For the text-containing cell, return its midpoint in (x, y) coordinate format. 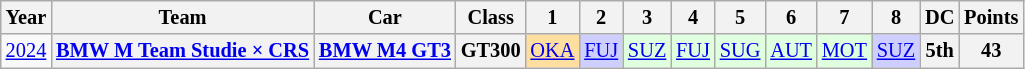
5 (740, 17)
2024 (26, 51)
3 (647, 17)
43 (991, 51)
7 (844, 17)
BMW M Team Studie × CRS (182, 51)
Year (26, 17)
Class (491, 17)
Car (385, 17)
OKA (553, 51)
5th (940, 51)
BMW M4 GT3 (385, 51)
2 (601, 17)
SUG (740, 51)
AUT (791, 51)
8 (896, 17)
MOT (844, 51)
6 (791, 17)
4 (693, 17)
GT300 (491, 51)
Team (182, 17)
1 (553, 17)
Points (991, 17)
DC (940, 17)
